Return the (x, y) coordinate for the center point of the cell that contains the specified text.  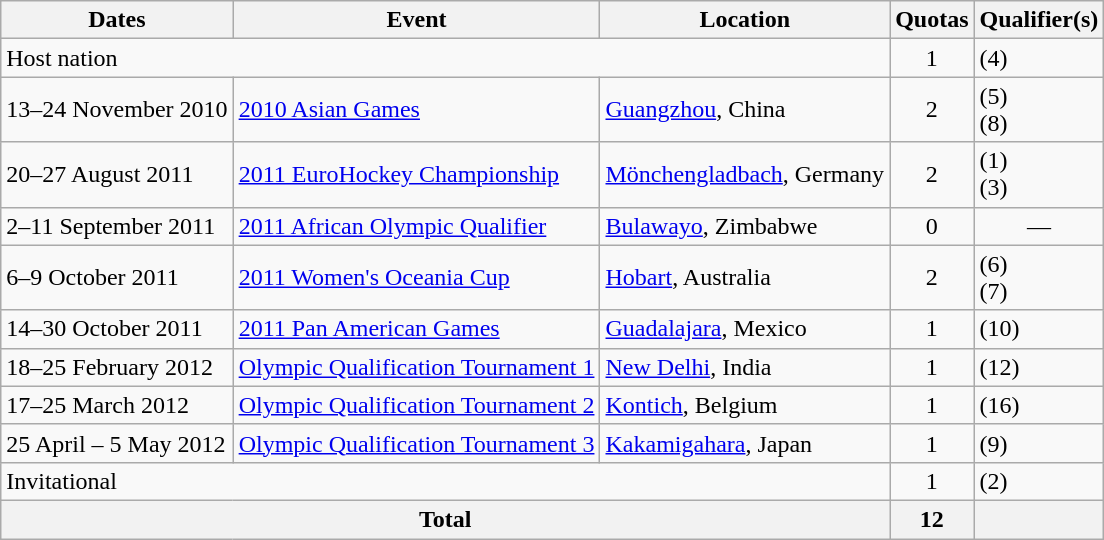
18–25 February 2012 (117, 367)
Hobart, Australia (745, 278)
(2) (1039, 481)
(16) (1039, 405)
Bulawayo, Zimbabwe (745, 226)
Kakamigahara, Japan (745, 443)
13–24 November 2010 (117, 110)
Event (416, 20)
2011 EuroHockey Championship (416, 174)
New Delhi, India (745, 367)
0 (932, 226)
Guadalajara, Mexico (745, 329)
Olympic Qualification Tournament 1 (416, 367)
— (1039, 226)
(5) (8) (1039, 110)
(6) (7) (1039, 278)
Quotas (932, 20)
Host nation (446, 58)
20–27 August 2011 (117, 174)
(1) (3) (1039, 174)
(4) (1039, 58)
14–30 October 2011 (117, 329)
Olympic Qualification Tournament 2 (416, 405)
6–9 October 2011 (117, 278)
Kontich, Belgium (745, 405)
Mönchengladbach, Germany (745, 174)
2011 African Olympic Qualifier (416, 226)
2011 Pan American Games (416, 329)
Guangzhou, China (745, 110)
Location (745, 20)
25 April – 5 May 2012 (117, 443)
Olympic Qualification Tournament 3 (416, 443)
(9) (1039, 443)
Invitational (446, 481)
2011 Women's Oceania Cup (416, 278)
Total (446, 519)
12 (932, 519)
17–25 March 2012 (117, 405)
2010 Asian Games (416, 110)
(12) (1039, 367)
(10) (1039, 329)
Dates (117, 20)
Qualifier(s) (1039, 20)
2–11 September 2011 (117, 226)
